Return (X, Y) of the center of cell containing provided text 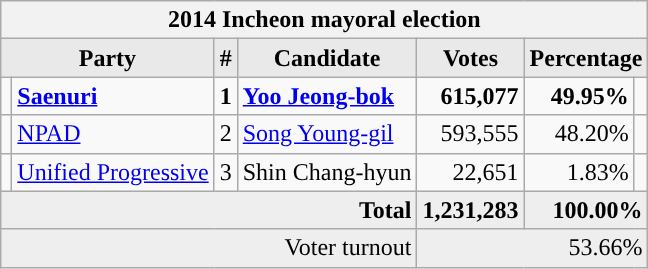
2 (226, 134)
Total (209, 210)
# (226, 58)
615,077 (470, 96)
Yoo Jeong-bok (327, 96)
Unified Progressive (113, 172)
1,231,283 (470, 210)
Voter turnout (209, 248)
100.00% (586, 210)
Shin Chang-hyun (327, 172)
Votes (470, 58)
22,651 (470, 172)
Candidate (327, 58)
2014 Incheon mayoral election (324, 20)
NPAD (113, 134)
1.83% (579, 172)
49.95% (579, 96)
1 (226, 96)
Saenuri (113, 96)
Party (108, 58)
593,555 (470, 134)
3 (226, 172)
48.20% (579, 134)
Percentage (586, 58)
Song Young-gil (327, 134)
53.66% (532, 248)
